Return [X, Y] of the center of cell containing provided text 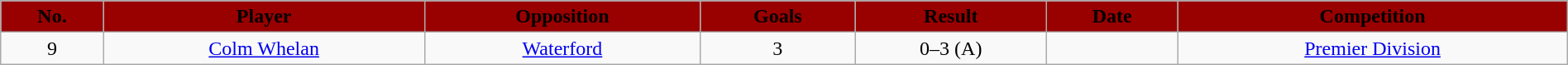
Colm Whelan [264, 48]
Opposition [562, 17]
Goals [777, 17]
No. [52, 17]
Result [951, 17]
Competition [1373, 17]
Date [1112, 17]
Premier Division [1373, 48]
Waterford [562, 48]
0–3 (A) [951, 48]
9 [52, 48]
3 [777, 48]
Player [264, 17]
